Provide the [x, y] coordinate of the cell's center where the given text is located.  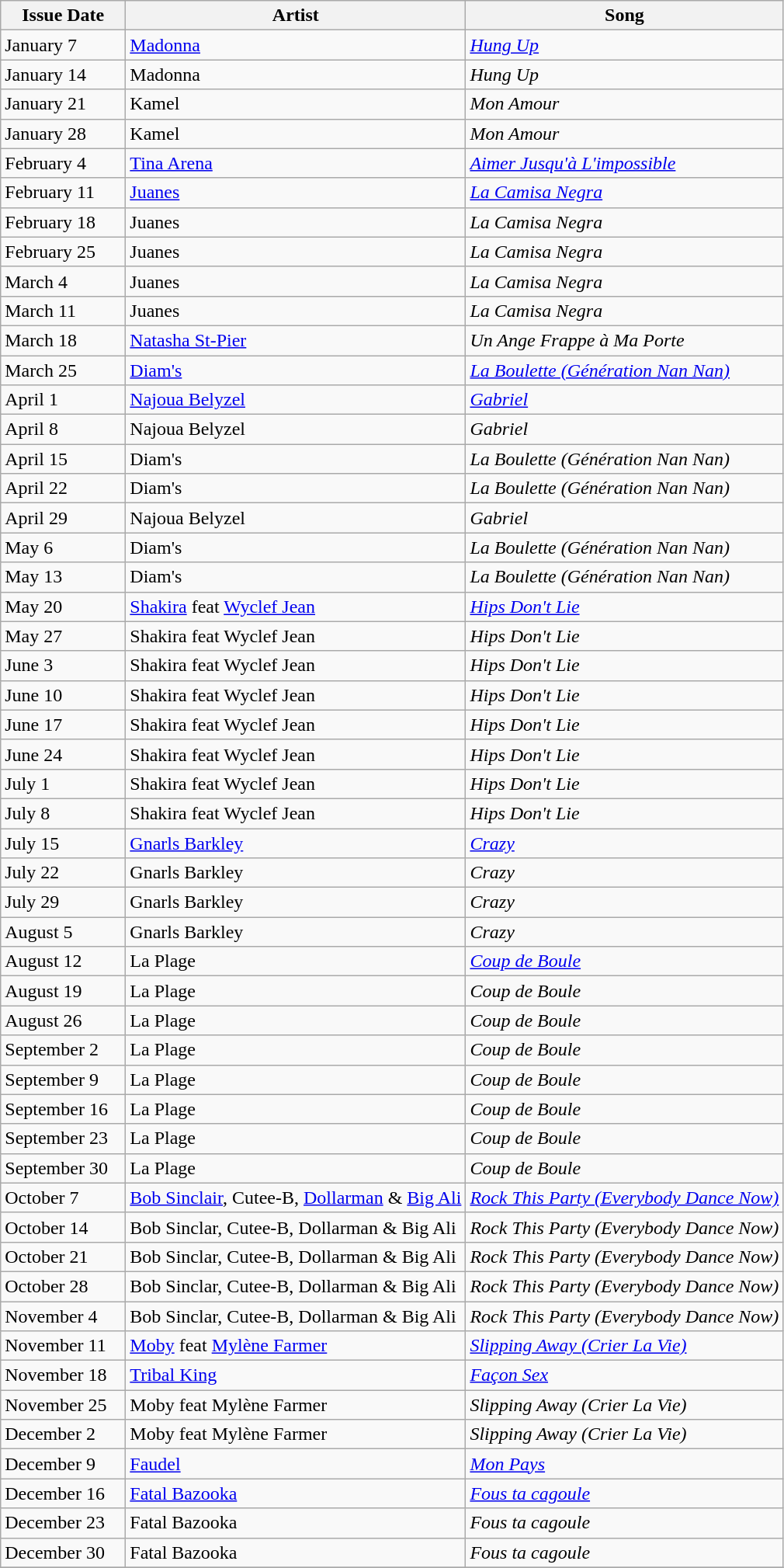
June 24 [64, 754]
September 16 [64, 1109]
December 23 [64, 1523]
July 22 [64, 873]
May 27 [64, 636]
March 18 [64, 340]
August 26 [64, 1020]
October 21 [64, 1257]
January 28 [64, 134]
January 7 [64, 45]
Song [624, 16]
Tribal King [296, 1375]
Mon Pays [624, 1464]
February 25 [64, 252]
January 14 [64, 75]
January 21 [64, 104]
May 20 [64, 607]
September 2 [64, 1050]
Aimer Jusqu'à L'impossible [624, 163]
April 8 [64, 429]
July 29 [64, 902]
Bob Sinclair, Cutee-B, Dollarman & Big Ali [296, 1198]
November 25 [64, 1405]
Un Ange Frappe à Ma Porte [624, 340]
December 9 [64, 1464]
November 18 [64, 1375]
August 12 [64, 961]
August 19 [64, 991]
March 25 [64, 370]
Natasha St-Pier [296, 340]
April 29 [64, 518]
December 16 [64, 1493]
April 22 [64, 488]
May 6 [64, 548]
September 30 [64, 1168]
Issue Date [64, 16]
July 1 [64, 784]
Faudel [296, 1464]
Tina Arena [296, 163]
June 3 [64, 666]
March 4 [64, 281]
February 11 [64, 193]
June 17 [64, 725]
Façon Sex [624, 1375]
July 8 [64, 813]
October 14 [64, 1227]
November 11 [64, 1346]
February 4 [64, 163]
June 10 [64, 695]
December 2 [64, 1434]
September 23 [64, 1139]
August 5 [64, 932]
Artist [296, 16]
March 11 [64, 311]
October 28 [64, 1286]
April 15 [64, 459]
November 4 [64, 1316]
April 1 [64, 400]
September 9 [64, 1080]
May 13 [64, 577]
February 18 [64, 222]
July 15 [64, 843]
October 7 [64, 1198]
December 30 [64, 1552]
